Capture the cell that displays the provided text and extract its [X, Y] central coordinate. 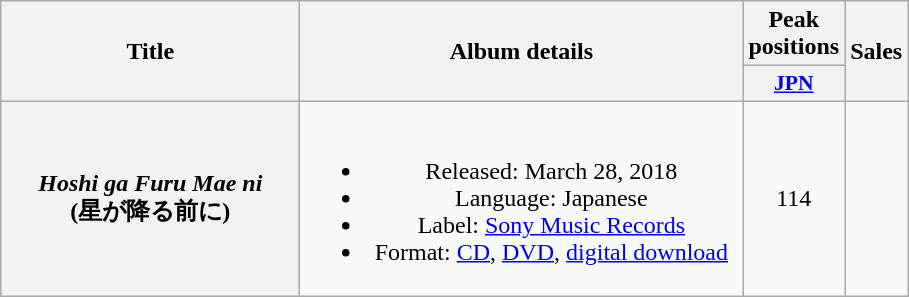
Sales [876, 52]
Released: March 28, 2018 Language: JapaneseLabel: Sony Music RecordsFormat: CD, DVD, digital download [522, 198]
114 [794, 198]
JPN [794, 84]
Album details [522, 52]
Hoshi ga Furu Mae ni (星が降る前に) [150, 198]
Peak positions [794, 34]
Title [150, 52]
